Return [X, Y] of the center of cell containing provided text 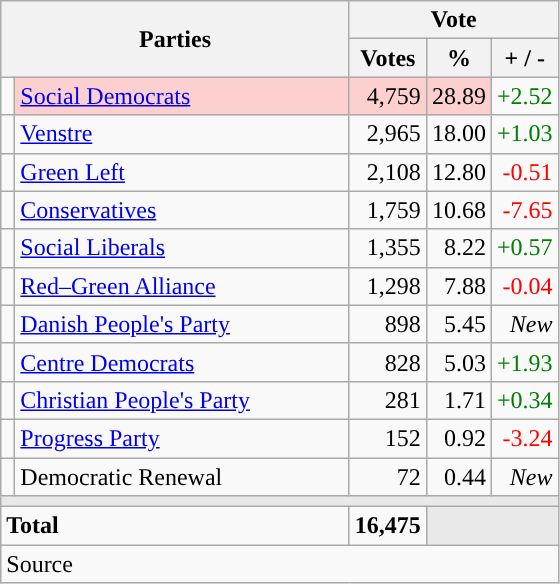
8.22 [458, 248]
898 [388, 324]
Christian People's Party [182, 400]
4,759 [388, 96]
-0.51 [524, 172]
Votes [388, 58]
2,965 [388, 134]
Democratic Renewal [182, 477]
828 [388, 362]
1,759 [388, 210]
Social Democrats [182, 96]
28.89 [458, 96]
281 [388, 400]
Venstre [182, 134]
152 [388, 438]
Total [176, 526]
16,475 [388, 526]
Green Left [182, 172]
-0.04 [524, 286]
5.03 [458, 362]
Parties [176, 39]
-7.65 [524, 210]
1,355 [388, 248]
0.44 [458, 477]
Centre Democrats [182, 362]
Progress Party [182, 438]
1.71 [458, 400]
+0.34 [524, 400]
+0.57 [524, 248]
Vote [454, 20]
Source [280, 564]
Social Liberals [182, 248]
Conservatives [182, 210]
-3.24 [524, 438]
Red–Green Alliance [182, 286]
12.80 [458, 172]
5.45 [458, 324]
1,298 [388, 286]
7.88 [458, 286]
+1.03 [524, 134]
72 [388, 477]
+1.93 [524, 362]
10.68 [458, 210]
+ / - [524, 58]
% [458, 58]
Danish People's Party [182, 324]
2,108 [388, 172]
+2.52 [524, 96]
0.92 [458, 438]
18.00 [458, 134]
